Return the [x, y] coordinate for the center point of the cell that contains the specified text.  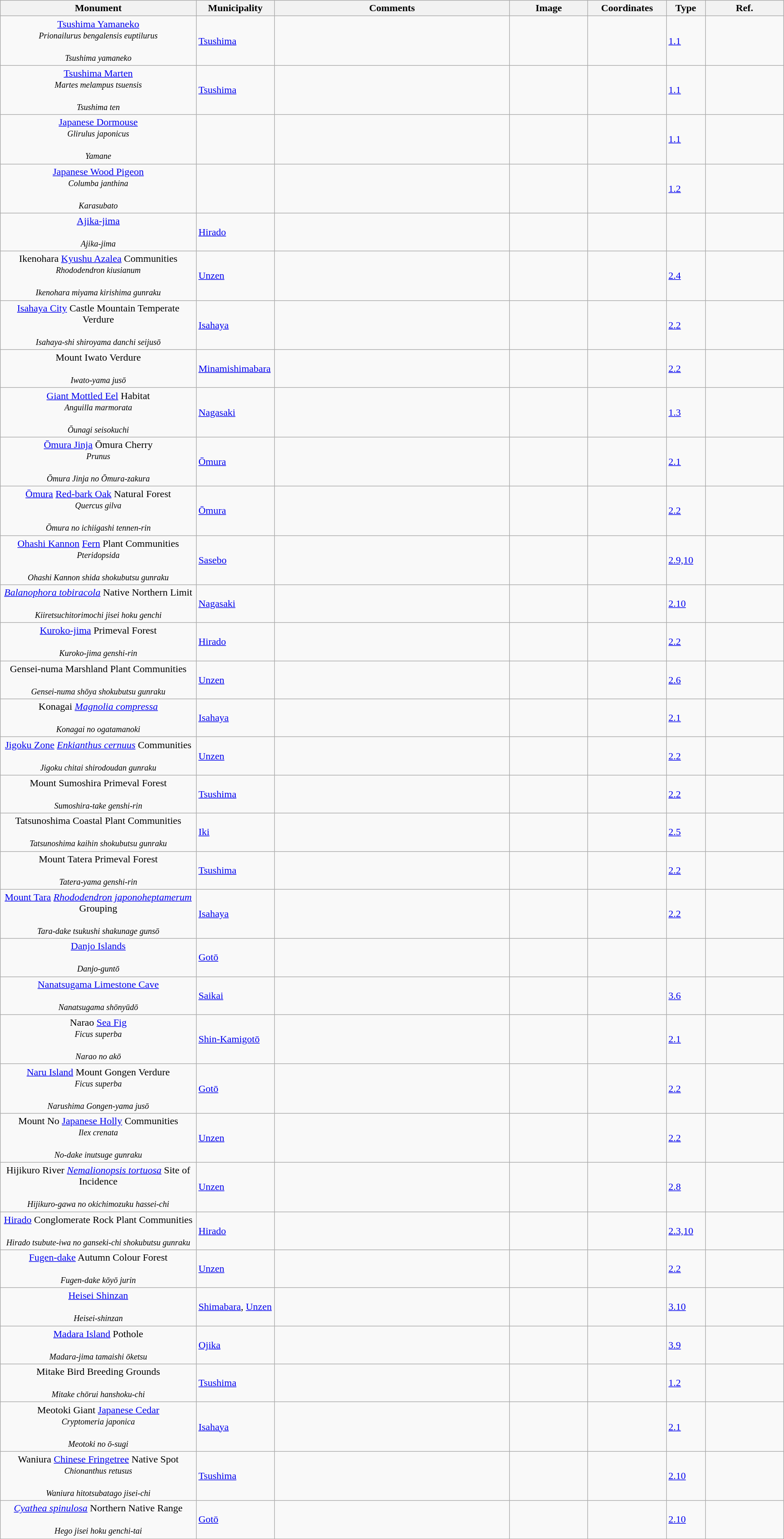
Fugen-dake Autumn Colour ForestFugen-dake kōyō jurin [98, 1269]
Isahaya City Castle Mountain Temperate VerdureIsahaya-shi shiroyama danchi seijusō [98, 325]
Saikai [235, 996]
Giant Mottled Eel HabitatAnguilla marmorataŌunagi seisokuchi [98, 412]
2.4 [686, 275]
Gensei-numa Marshland Plant CommunitiesGensei-numa shōya shokubutsu gunraku [98, 680]
Danjo IslandsDanjo-guntō [98, 957]
Municipality [235, 8]
3.6 [686, 996]
Ref. [744, 8]
Mitake Bird Breeding GroundsMitake chōrui hanshoku-chi [98, 1383]
Sasebo [235, 560]
Balanophora tobiracola Native Northern LimitKiiretsuchitorimochi jisei hoku genchi [98, 604]
3.10 [686, 1307]
Minamishimabara [235, 369]
Iki [235, 832]
Tsushima MartenMartes melampus tsuensisTsushima ten [98, 90]
Image [548, 8]
Tatsunoshima Coastal Plant CommunitiesTatsunoshima kaihin shokubutsu gunraku [98, 832]
Waniura Chinese Fringetree Native SpotChionanthus retususWaniura hitotsubatago jisei-chi [98, 1476]
Ajika-jimaAjika-jima [98, 232]
2.8 [686, 1187]
2.3,10 [686, 1231]
Shin-Kamigotō [235, 1039]
Ōmura Jinja Ōmura CherryPrunusŌmura Jinja no Ōmura-zakura [98, 462]
2.5 [686, 832]
Ojika [235, 1345]
Monument [98, 8]
Comments [392, 8]
Ōmura Red-bark Oak Natural ForestQuercus gilvaŌmura no ichiigashi tennen-rin [98, 510]
Mount No Japanese Holly CommunitiesIlex crenataNo-dake inutsuge gunraku [98, 1137]
Hijikuro River Nemalionopsis tortuosa Site of IncidenceHijikuro-gawa no okichimozuku hassei-chi [98, 1187]
Type [686, 8]
Ikenohara Kyushu Azalea CommunitiesRhododendron kiusianumIkenohara miyama kirishima gunraku [98, 275]
Jigoku Zone Enkianthus cernuus CommunitiesJigoku chitai shirodoudan gunraku [98, 756]
2.9,10 [686, 560]
3.9 [686, 1345]
Ohashi Kannon Fern Plant CommunitiesPteridopsidaOhashi Kannon shida shokubutsu gunraku [98, 560]
Narao Sea FigFicus superbaNarao no akō [98, 1039]
Japanese DormouseGlirulus japonicusYamane [98, 139]
Meotoki Giant Japanese CedarCryptomeria japonicaMeotoki no ō-sugi [98, 1427]
Tsushima YamanekoPrionailurus bengalensis euptilurusTsushima yamaneko [98, 41]
Nanatsugama Limestone CaveNanatsugama shōnyūdō [98, 996]
Hirado Conglomerate Rock Plant CommunitiesHirado tsubute-iwa no ganseki-chi shokubutsu gunraku [98, 1231]
Cyathea spinulosa Northern Native RangeHego jisei hoku genchi-tai [98, 1520]
Heisei ShinzanHeisei-shinzan [98, 1307]
Japanese Wood PigeonColumba janthinaKarasubato [98, 189]
2.6 [686, 680]
Coordinates [627, 8]
Mount Iwato VerdureIwato-yama jusō [98, 369]
Madara Island PotholeMadara-jima tamaishi ōketsu [98, 1345]
Naru Island Mount Gongen VerdureFicus superbaNarushima Gongen-yama jusō [98, 1089]
Mount Tara Rhododendron japonoheptamerum GroupingTara-dake tsukushi shakunage gunsō [98, 914]
Mount Sumoshira Primeval ForestSumoshira-take genshi-rin [98, 794]
Mount Tatera Primeval ForestTatera-yama genshi-rin [98, 870]
1.3 [686, 412]
Kuroko-jima Primeval ForestKuroko-jima genshi-rin [98, 642]
Shimabara, Unzen [235, 1307]
Konagai Magnolia compressaKonagai no ogatamanoki [98, 718]
